Detect which cell encompasses the target text, then output its (x, y) center coordinate. 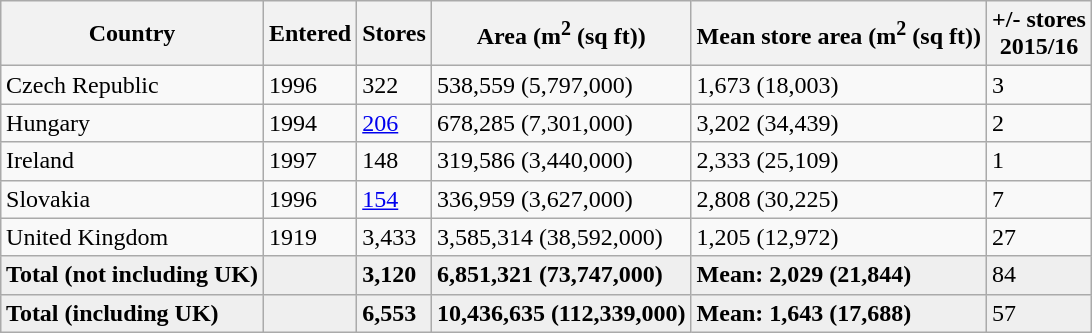
2 (1040, 123)
27 (1040, 237)
1,673 (18,003) (838, 85)
3,202 (34,439) (838, 123)
Slovakia (132, 199)
Mean: 2,029 (21,844) (838, 275)
Mean store area (m2 (sq ft)) (838, 34)
538,559 (5,797,000) (561, 85)
154 (394, 199)
Mean: 1,643 (17,688) (838, 313)
1994 (310, 123)
+/- stores 2015/16 (1040, 34)
678,285 (7,301,000) (561, 123)
10,436,635 (112,339,000) (561, 313)
1997 (310, 161)
2,333 (25,109) (838, 161)
Total (not including UK) (132, 275)
United Kingdom (132, 237)
148 (394, 161)
3 (1040, 85)
6,553 (394, 313)
322 (394, 85)
319,586 (3,440,000) (561, 161)
Entered (310, 34)
Ireland (132, 161)
Total (including UK) (132, 313)
84 (1040, 275)
Hungary (132, 123)
206 (394, 123)
336,959 (3,627,000) (561, 199)
7 (1040, 199)
Country (132, 34)
Stores (394, 34)
1 (1040, 161)
3,585,314 (38,592,000) (561, 237)
2,808 (30,225) (838, 199)
57 (1040, 313)
Area (m2 (sq ft)) (561, 34)
6,851,321 (73,747,000) (561, 275)
1919 (310, 237)
1,205 (12,972) (838, 237)
3,120 (394, 275)
3,433 (394, 237)
Czech Republic (132, 85)
